Detect which cell encompasses the target text, then output its [X, Y] center coordinate. 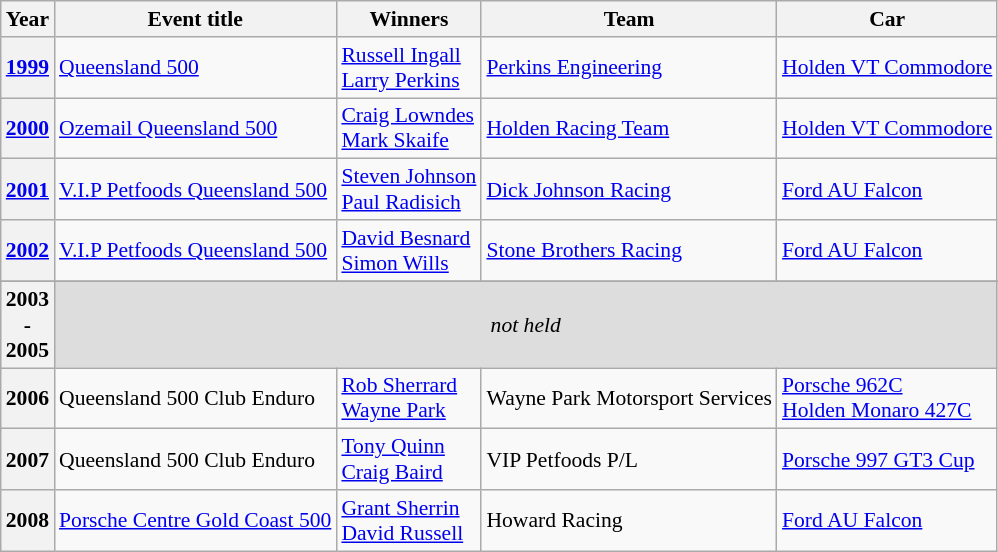
Holden Racing Team [629, 128]
Tony Quinn Craig Baird [408, 460]
Year [28, 19]
Grant Sherrin David Russell [408, 520]
Ozemail Queensland 500 [195, 128]
2003- 2005 [28, 324]
2002 [28, 250]
Rob Sherrard Wayne Park [408, 398]
Dick Johnson Racing [629, 190]
Craig Lowndes Mark Skaife [408, 128]
Russell Ingall Larry Perkins [408, 68]
Howard Racing [629, 520]
Wayne Park Motorsport Services [629, 398]
2000 [28, 128]
not held [526, 324]
Porsche 997 GT3 Cup [887, 460]
Perkins Engineering [629, 68]
Team [629, 19]
1999 [28, 68]
Winners [408, 19]
Stone Brothers Racing [629, 250]
Steven Johnson Paul Radisich [408, 190]
Porsche Centre Gold Coast 500 [195, 520]
2008 [28, 520]
David Besnard Simon Wills [408, 250]
Porsche 962CHolden Monaro 427C [887, 398]
Car [887, 19]
VIP Petfoods P/L [629, 460]
2001 [28, 190]
Queensland 500 [195, 68]
Event title [195, 19]
2006 [28, 398]
2007 [28, 460]
